Detect which cell encompasses the target text, then output its [x, y] center coordinate. 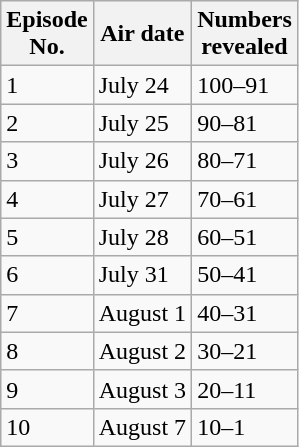
8 [47, 351]
4 [47, 199]
EpisodeNo. [47, 34]
July 25 [142, 123]
July 31 [142, 275]
80–71 [245, 161]
40–31 [245, 313]
August 2 [142, 351]
20–11 [245, 389]
1 [47, 85]
Air date [142, 34]
60–51 [245, 237]
August 1 [142, 313]
August 3 [142, 389]
July 28 [142, 237]
7 [47, 313]
6 [47, 275]
Numbersrevealed [245, 34]
5 [47, 237]
July 27 [142, 199]
50–41 [245, 275]
August 7 [142, 427]
30–21 [245, 351]
3 [47, 161]
10–1 [245, 427]
100–91 [245, 85]
90–81 [245, 123]
2 [47, 123]
July 26 [142, 161]
9 [47, 389]
10 [47, 427]
70–61 [245, 199]
July 24 [142, 85]
